Extract the (x, y) coordinate from the center of the cell holding the provided text.  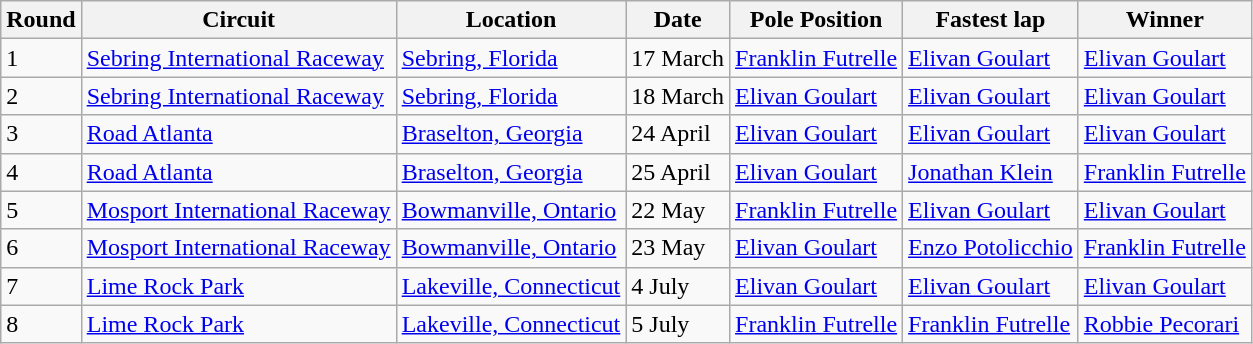
Round (41, 20)
17 March (678, 58)
Date (678, 20)
2 (41, 96)
7 (41, 286)
3 (41, 134)
1 (41, 58)
24 April (678, 134)
22 May (678, 210)
4 July (678, 286)
Robbie Pecorari (1164, 324)
Enzo Potolicchio (991, 248)
Jonathan Klein (991, 172)
Fastest lap (991, 20)
5 July (678, 324)
25 April (678, 172)
Circuit (238, 20)
Winner (1164, 20)
5 (41, 210)
Pole Position (816, 20)
6 (41, 248)
4 (41, 172)
23 May (678, 248)
Location (511, 20)
8 (41, 324)
18 March (678, 96)
